Scan for the cell matching the given text and deliver its [x, y] coordinate at center. 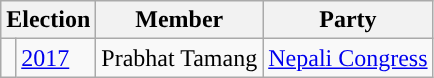
Election [48, 20]
2017 [56, 58]
Member [180, 20]
Party [348, 20]
Nepali Congress [348, 58]
Prabhat Tamang [180, 58]
